Output the [x, y] coordinate of the center of the cell containing the given text.  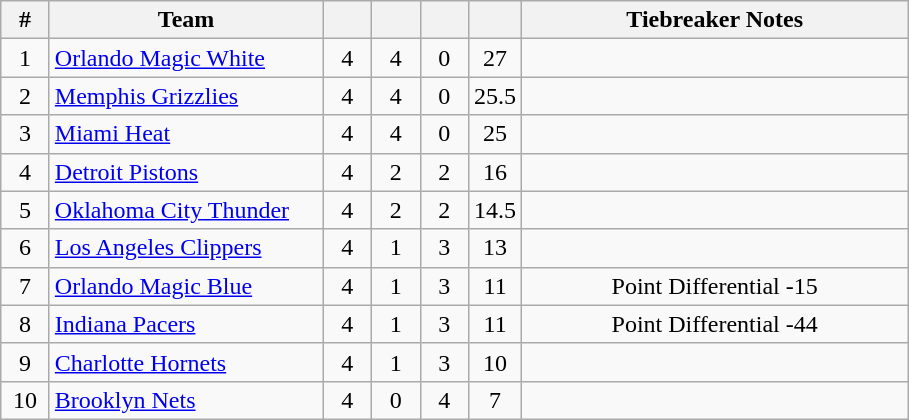
Tiebreaker Notes [715, 20]
8 [26, 324]
Oklahoma City Thunder [186, 210]
Team [186, 20]
Point Differential -44 [715, 324]
14.5 [496, 210]
Memphis Grizzlies [186, 96]
# [26, 20]
Indiana Pacers [186, 324]
Orlando Magic White [186, 58]
13 [496, 248]
Point Differential -15 [715, 286]
27 [496, 58]
5 [26, 210]
Los Angeles Clippers [186, 248]
25 [496, 134]
Orlando Magic Blue [186, 286]
Miami Heat [186, 134]
16 [496, 172]
9 [26, 362]
Charlotte Hornets [186, 362]
25.5 [496, 96]
Brooklyn Nets [186, 400]
Detroit Pistons [186, 172]
6 [26, 248]
